Scan for the cell matching the given text and deliver its [X, Y] coordinate at center. 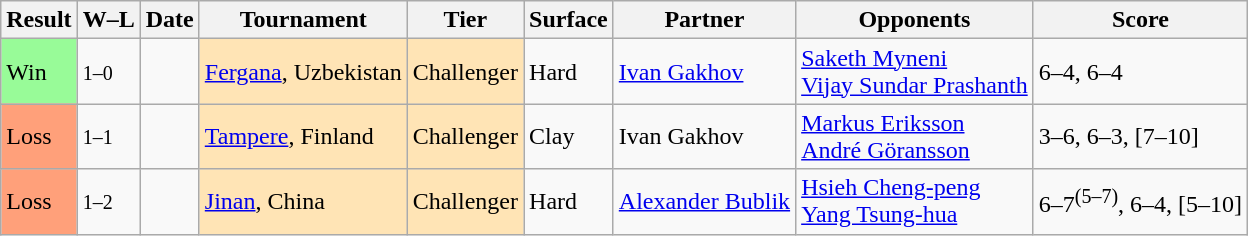
6–4, 6–4 [1140, 72]
Tier [465, 20]
Win [39, 72]
Opponents [915, 20]
6–7(5–7), 6–4, [5–10] [1140, 202]
1–1 [108, 136]
Partner [704, 20]
Tampere, Finland [303, 136]
Result [39, 20]
Surface [569, 20]
Markus Eriksson André Göransson [915, 136]
3–6, 6–3, [7–10] [1140, 136]
Jinan, China [303, 202]
Saketh Myneni Vijay Sundar Prashanth [915, 72]
Score [1140, 20]
1–2 [108, 202]
Fergana, Uzbekistan [303, 72]
Alexander Bublik [704, 202]
Tournament [303, 20]
W–L [108, 20]
Hsieh Cheng-peng Yang Tsung-hua [915, 202]
Date [170, 20]
Clay [569, 136]
1–0 [108, 72]
